Pinpoint the cell where the given text exists, returning its (X, Y) midpoint coordinate. 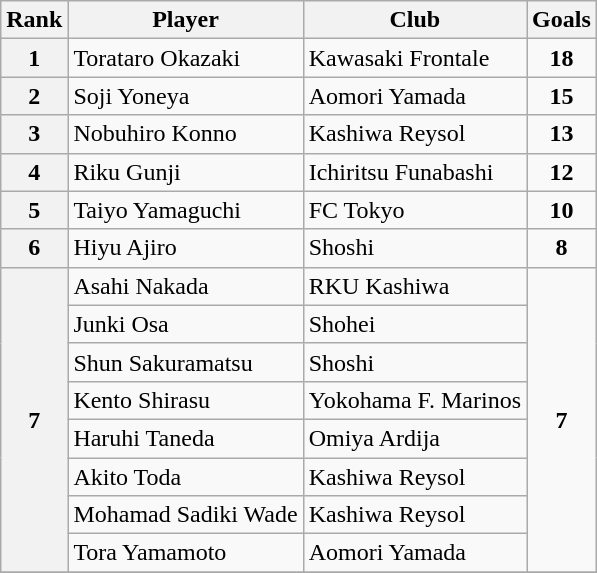
RKU Kashiwa (414, 286)
Mohamad Sadiki Wade (186, 515)
4 (34, 172)
Kento Shirasu (186, 400)
Hiyu Ajiro (186, 248)
Shohei (414, 324)
FC Tokyo (414, 210)
Player (186, 20)
Goals (562, 20)
Taiyo Yamaguchi (186, 210)
Haruhi Taneda (186, 438)
15 (562, 96)
Omiya Ardija (414, 438)
3 (34, 134)
13 (562, 134)
Shun Sakuramatsu (186, 362)
Tora Yamamoto (186, 553)
Akito Toda (186, 477)
1 (34, 58)
Ichiritsu Funabashi (414, 172)
Asahi Nakada (186, 286)
5 (34, 210)
18 (562, 58)
12 (562, 172)
Club (414, 20)
10 (562, 210)
6 (34, 248)
Kawasaki Frontale (414, 58)
Yokohama F. Marinos (414, 400)
Junki Osa (186, 324)
Soji Yoneya (186, 96)
8 (562, 248)
Riku Gunji (186, 172)
Torataro Okazaki (186, 58)
Nobuhiro Konno (186, 134)
Rank (34, 20)
2 (34, 96)
